Output the (X, Y) coordinate of the center of the cell containing the given text.  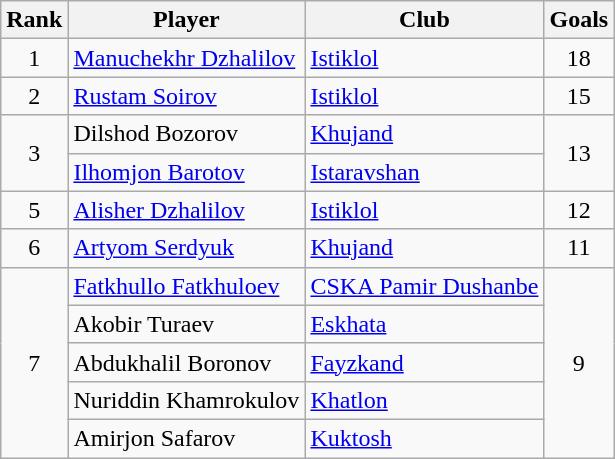
CSKA Pamir Dushanbe (424, 286)
Manuchekhr Dzhalilov (186, 58)
Club (424, 20)
Goals (579, 20)
2 (34, 96)
12 (579, 210)
Nuriddin Khamrokulov (186, 400)
1 (34, 58)
Kuktosh (424, 438)
15 (579, 96)
3 (34, 153)
Artyom Serdyuk (186, 248)
Alisher Dzhalilov (186, 210)
Player (186, 20)
6 (34, 248)
Fatkhullo Fatkhuloev (186, 286)
Ilhomjon Barotov (186, 172)
Istaravshan (424, 172)
Amirjon Safarov (186, 438)
18 (579, 58)
9 (579, 362)
Khatlon (424, 400)
Eskhata (424, 324)
11 (579, 248)
Fayzkand (424, 362)
Rustam Soirov (186, 96)
Akobir Turaev (186, 324)
5 (34, 210)
7 (34, 362)
13 (579, 153)
Dilshod Bozorov (186, 134)
Rank (34, 20)
Abdukhalil Boronov (186, 362)
